Provide the (X, Y) coordinate of the cell's center where the given text is located.  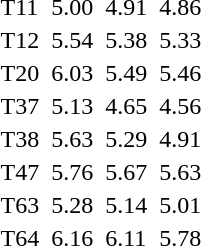
5.54 (72, 40)
5.28 (72, 205)
5.38 (126, 40)
5.14 (126, 205)
5.49 (126, 73)
5.67 (126, 172)
5.63 (72, 139)
5.29 (126, 139)
6.03 (72, 73)
5.13 (72, 106)
5.76 (72, 172)
4.65 (126, 106)
